Return (X, Y) of the center of cell containing provided text 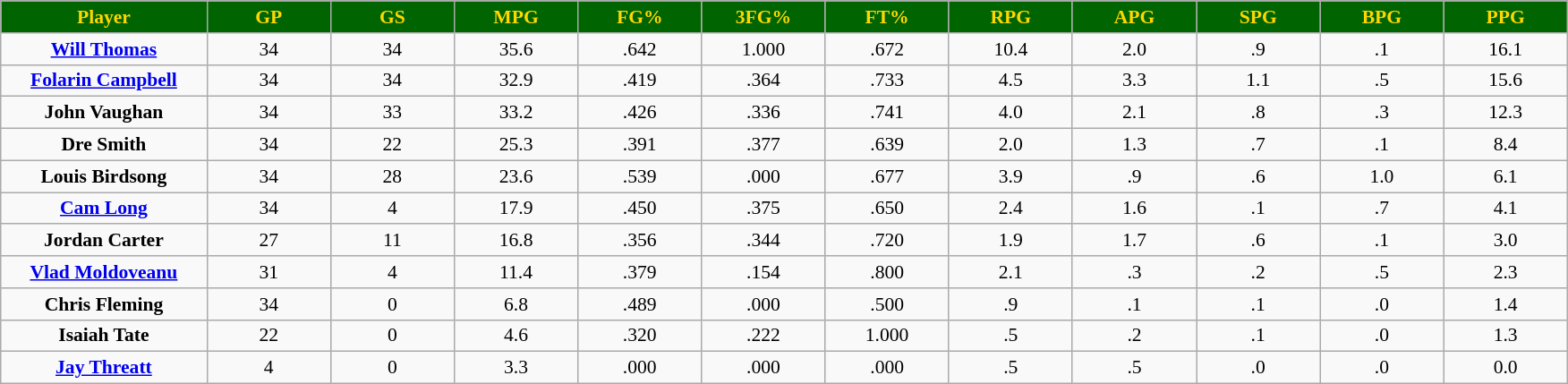
0.0 (1505, 368)
3.0 (1505, 241)
Isaiah Tate (104, 336)
23.6 (516, 176)
31 (268, 272)
10.4 (1010, 49)
BPG (1382, 17)
FT% (887, 17)
1.1 (1258, 81)
27 (268, 241)
.677 (887, 176)
16.8 (516, 241)
PPG (1505, 17)
.741 (887, 113)
.377 (763, 145)
.364 (763, 81)
Jordan Carter (104, 241)
.672 (887, 49)
Cam Long (104, 209)
Jay Threatt (104, 368)
4.6 (516, 336)
.336 (763, 113)
.222 (763, 336)
4.1 (1505, 209)
1.9 (1010, 241)
.375 (763, 209)
.8 (1258, 113)
15.6 (1505, 81)
8.4 (1505, 145)
11 (392, 241)
Louis Birdsong (104, 176)
4.5 (1010, 81)
.344 (763, 241)
.642 (640, 49)
32.9 (516, 81)
.320 (640, 336)
Vlad Moldoveanu (104, 272)
33.2 (516, 113)
SPG (1258, 17)
FG% (640, 17)
MPG (516, 17)
.356 (640, 241)
.800 (887, 272)
11.4 (516, 272)
4.0 (1010, 113)
17.9 (516, 209)
28 (392, 176)
1.7 (1134, 241)
3FG% (763, 17)
16.1 (1505, 49)
1.6 (1134, 209)
.500 (887, 304)
25.3 (516, 145)
APG (1134, 17)
GP (268, 17)
.650 (887, 209)
Player (104, 17)
2.4 (1010, 209)
.720 (887, 241)
Folarin Campbell (104, 81)
.154 (763, 272)
.379 (640, 272)
35.6 (516, 49)
.450 (640, 209)
6.1 (1505, 176)
33 (392, 113)
.426 (640, 113)
Dre Smith (104, 145)
1.4 (1505, 304)
.539 (640, 176)
Will Thomas (104, 49)
John Vaughan (104, 113)
.733 (887, 81)
3.9 (1010, 176)
.489 (640, 304)
2.3 (1505, 272)
GS (392, 17)
1.0 (1382, 176)
RPG (1010, 17)
.639 (887, 145)
.419 (640, 81)
.391 (640, 145)
12.3 (1505, 113)
6.8 (516, 304)
Chris Fleming (104, 304)
